Capture the cell that displays the provided text and extract its (x, y) central coordinate. 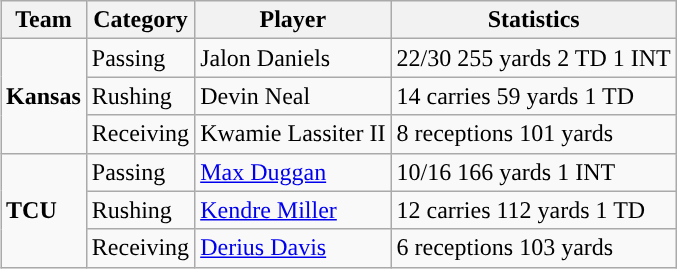
Statistics (534, 20)
6 receptions 103 yards (534, 248)
Kwamie Lassiter II (293, 134)
Devin Neal (293, 96)
14 carries 59 yards 1 TD (534, 96)
Team (44, 20)
22/30 255 yards 2 TD 1 INT (534, 58)
8 receptions 101 yards (534, 134)
Jalon Daniels (293, 58)
Kansas (44, 96)
Category (140, 20)
12 carries 112 yards 1 TD (534, 210)
Player (293, 20)
Derius Davis (293, 248)
Kendre Miller (293, 210)
Max Duggan (293, 172)
TCU (44, 210)
10/16 166 yards 1 INT (534, 172)
